Output the (X, Y) coordinate of the center of the cell containing the given text.  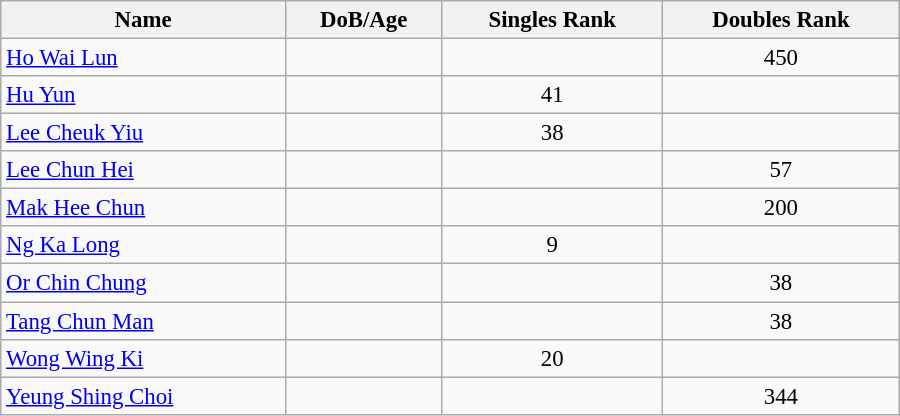
DoB/Age (364, 20)
Yeung Shing Choi (144, 396)
Tang Chun Man (144, 321)
Doubles Rank (782, 20)
200 (782, 208)
Ho Wai Lun (144, 58)
20 (552, 358)
344 (782, 396)
41 (552, 95)
Ng Ka Long (144, 245)
450 (782, 58)
Singles Rank (552, 20)
Name (144, 20)
9 (552, 245)
Lee Cheuk Yiu (144, 133)
Or Chin Chung (144, 283)
57 (782, 170)
Lee Chun Hei (144, 170)
Mak Hee Chun (144, 208)
Hu Yun (144, 95)
Wong Wing Ki (144, 358)
